Find where the given text appears and provide that cell's center as [X, Y] coordinate. 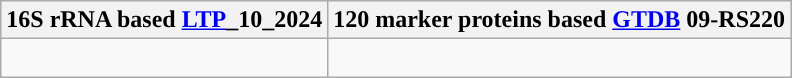
120 marker proteins based GTDB 09-RS220 [560, 20]
16S rRNA based LTP_10_2024 [164, 20]
